Locate the cell with the specified text and output its (X, Y) center coordinate. 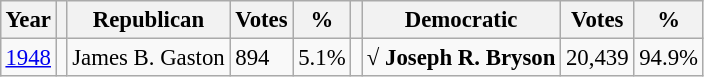
1948 (28, 57)
94.9% (668, 57)
Year (28, 20)
5.1% (322, 57)
Republican (148, 20)
James B. Gaston (148, 57)
20,439 (598, 57)
894 (262, 57)
Democratic (462, 20)
√ Joseph R. Bryson (462, 57)
